From the cell containing the given text, extract its center point as [x, y] coordinate. 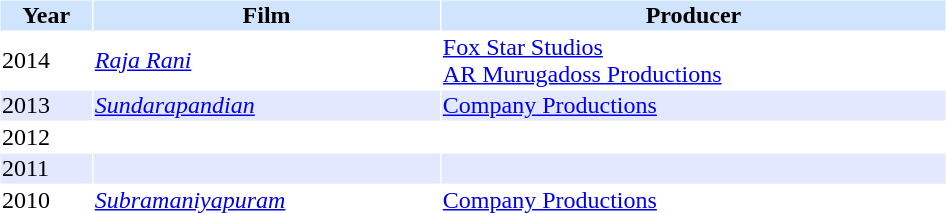
Producer [693, 15]
Company Productions [693, 105]
2013 [46, 105]
Raja Rani [266, 60]
2011 [46, 169]
Sundarapandian [266, 105]
2014 [46, 60]
Fox Star StudiosAR Murugadoss Productions [693, 60]
Film [266, 15]
2012 [46, 137]
Year [46, 15]
